Provide the [X, Y] coordinate of the cell's center where the given text is located.  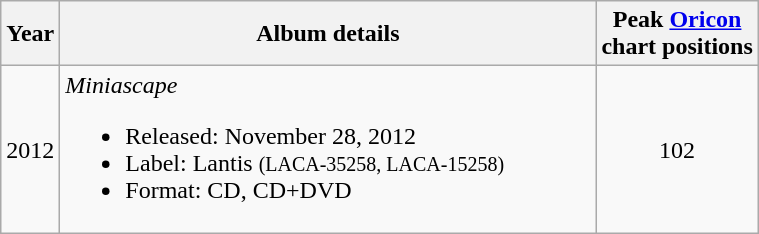
MiniascapeReleased: November 28, 2012Label: Lantis (LACA-35258, LACA-15258)Format: CD, CD+DVD [328, 150]
Album details [328, 34]
2012 [30, 150]
Peak Oricon chart positions [677, 34]
Year [30, 34]
102 [677, 150]
